Capture the cell that displays the provided text and extract its [X, Y] central coordinate. 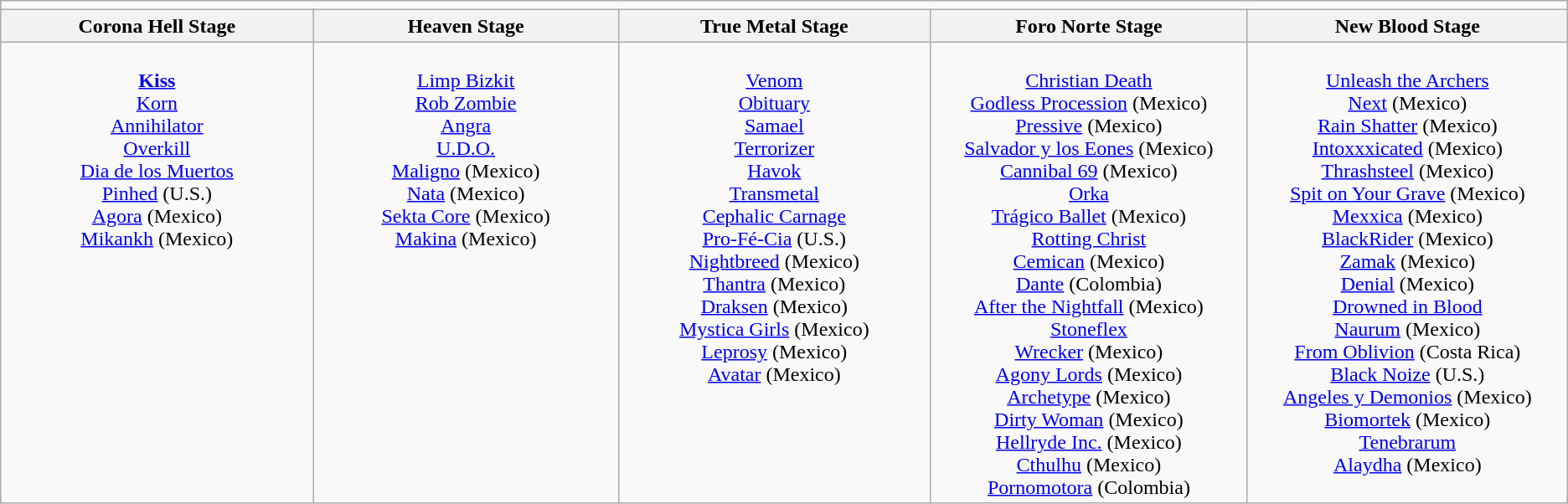
Heaven Stage [466, 26]
Corona Hell Stage [157, 26]
Kiss Korn Annihilator Overkill Dia de los Muertos Pinhed (U.S.) Agora (Mexico) Mikankh (Mexico) [157, 273]
Foro Norte Stage [1089, 26]
Limp Bizkit Rob Zombie Angra U.D.O. Maligno (Mexico) Nata (Mexico) Sekta Core (Mexico) Makina (Mexico) [466, 273]
New Blood Stage [1407, 26]
True Metal Stage [774, 26]
